Search for the cell housing the specified text and yield its (X, Y) center coordinate. 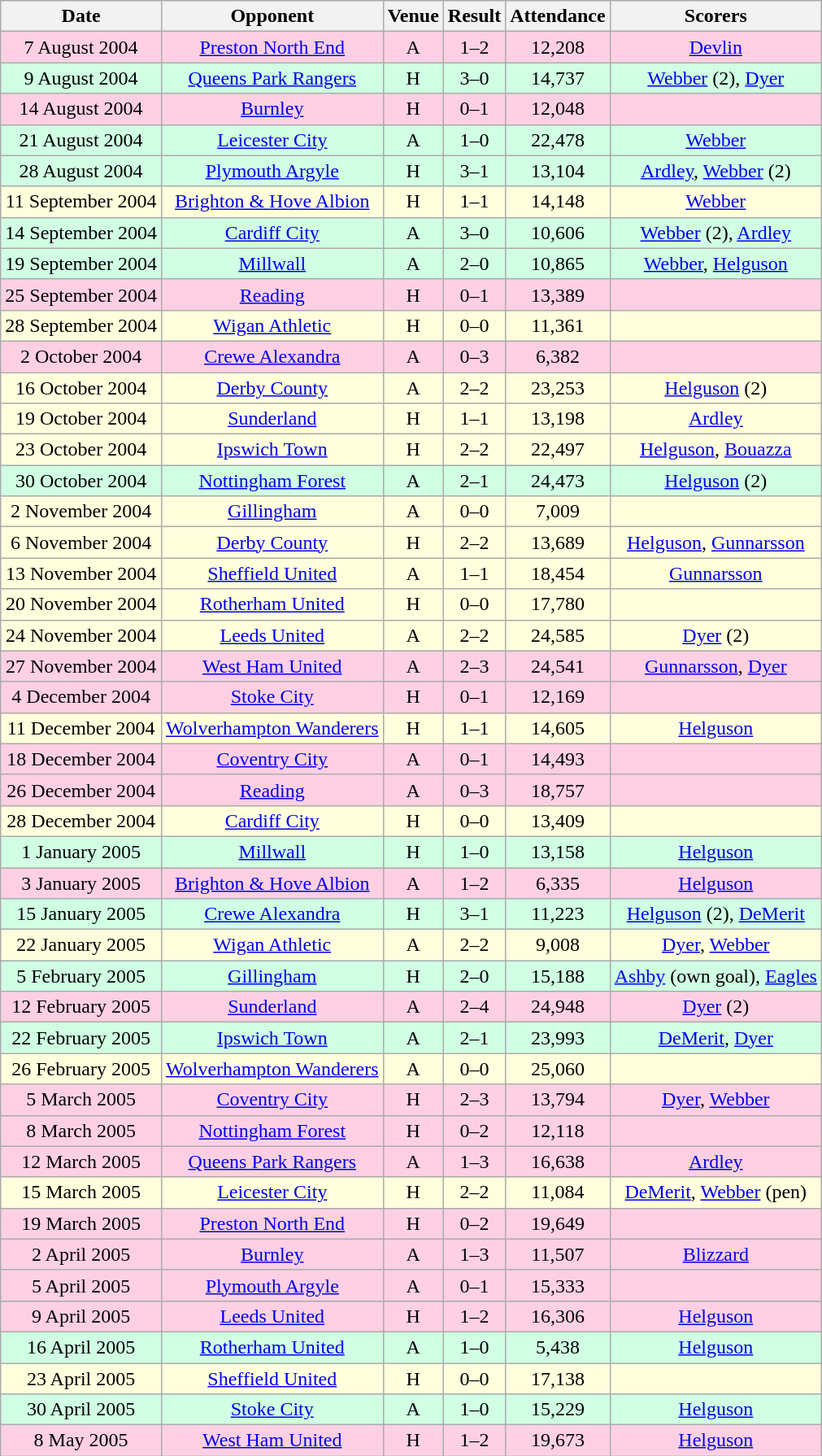
4 December 2004 (81, 697)
DeMerit, Dyer (715, 1038)
24,473 (558, 481)
18 December 2004 (81, 759)
8 May 2005 (81, 1441)
16 October 2004 (81, 388)
Ardley, Webber (2) (715, 171)
22,478 (558, 140)
10,606 (558, 233)
25 September 2004 (81, 294)
2 October 2004 (81, 356)
Helguson (2), DeMerit (715, 914)
14,605 (558, 728)
13,389 (558, 294)
26 December 2004 (81, 790)
19 September 2004 (81, 264)
Devlin (715, 47)
23 October 2004 (81, 450)
13,794 (558, 1100)
17,780 (558, 604)
9 April 2005 (81, 1316)
23 April 2005 (81, 1379)
30 October 2004 (81, 481)
10,865 (558, 264)
6,335 (558, 883)
28 September 2004 (81, 325)
22,497 (558, 450)
15 January 2005 (81, 914)
18,757 (558, 790)
13,198 (558, 419)
14 August 2004 (81, 109)
Webber (2), Dyer (715, 78)
19,673 (558, 1441)
21 August 2004 (81, 140)
9,008 (558, 945)
DeMerit, Webber (pen) (715, 1192)
Blizzard (715, 1254)
14,148 (558, 202)
11,507 (558, 1254)
19,649 (558, 1223)
Date (81, 16)
Webber, Helguson (715, 264)
22 February 2005 (81, 1038)
11 September 2004 (81, 202)
16 April 2005 (81, 1347)
13 November 2004 (81, 573)
8 March 2005 (81, 1131)
12,169 (558, 697)
6 November 2004 (81, 543)
20 November 2004 (81, 604)
1 January 2005 (81, 852)
7 August 2004 (81, 47)
13,158 (558, 852)
6,382 (558, 356)
22 January 2005 (81, 945)
11,084 (558, 1192)
12 March 2005 (81, 1162)
Ashby (own goal), Eagles (715, 976)
18,454 (558, 573)
27 November 2004 (81, 666)
Helguson, Bouazza (715, 450)
Gunnarsson (715, 573)
15 March 2005 (81, 1192)
13,104 (558, 171)
Attendance (558, 16)
14 September 2004 (81, 233)
15,333 (558, 1285)
19 October 2004 (81, 419)
2 November 2004 (81, 512)
5 April 2005 (81, 1285)
28 December 2004 (81, 821)
13,409 (558, 821)
24 November 2004 (81, 635)
26 February 2005 (81, 1069)
28 August 2004 (81, 171)
16,638 (558, 1162)
11,223 (558, 914)
5 February 2005 (81, 976)
3 January 2005 (81, 883)
12,048 (558, 109)
Scorers (715, 16)
24,585 (558, 635)
Webber (2), Ardley (715, 233)
Opponent (272, 16)
15,188 (558, 976)
17,138 (558, 1379)
Helguson, Gunnarsson (715, 543)
14,493 (558, 759)
15,229 (558, 1410)
12 February 2005 (81, 1007)
5,438 (558, 1347)
12,208 (558, 47)
14,737 (558, 78)
13,689 (558, 543)
11 December 2004 (81, 728)
Gunnarsson, Dyer (715, 666)
9 August 2004 (81, 78)
2 April 2005 (81, 1254)
Venue (413, 16)
23,253 (558, 388)
5 March 2005 (81, 1100)
23,993 (558, 1038)
2–4 (474, 1007)
16,306 (558, 1316)
12,118 (558, 1131)
24,541 (558, 666)
30 April 2005 (81, 1410)
24,948 (558, 1007)
7,009 (558, 512)
Result (474, 16)
11,361 (558, 325)
19 March 2005 (81, 1223)
25,060 (558, 1069)
